Pinpoint the cell where the given text exists, returning its [x, y] midpoint coordinate. 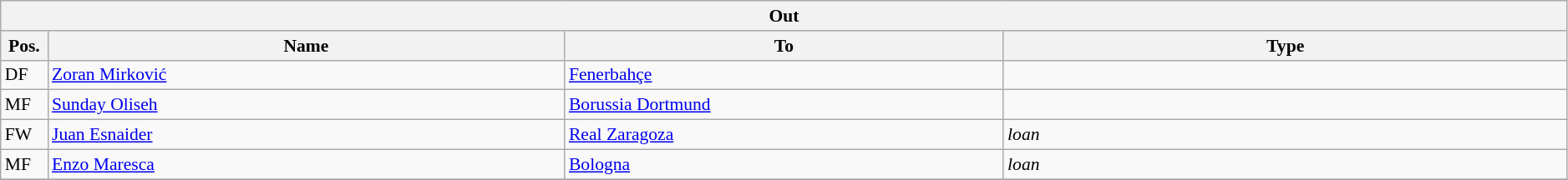
FW [24, 135]
Borussia Dortmund [784, 105]
Out [784, 16]
Real Zaragoza [784, 135]
Type [1285, 46]
To [784, 46]
DF [24, 75]
Name [306, 46]
Juan Esnaider [306, 135]
Fenerbahçe [784, 75]
Zoran Mirković [306, 75]
Enzo Maresca [306, 164]
Pos. [24, 46]
Sunday Oliseh [306, 105]
Bologna [784, 164]
